Find where the given text appears and provide that cell's center as (x, y) coordinate. 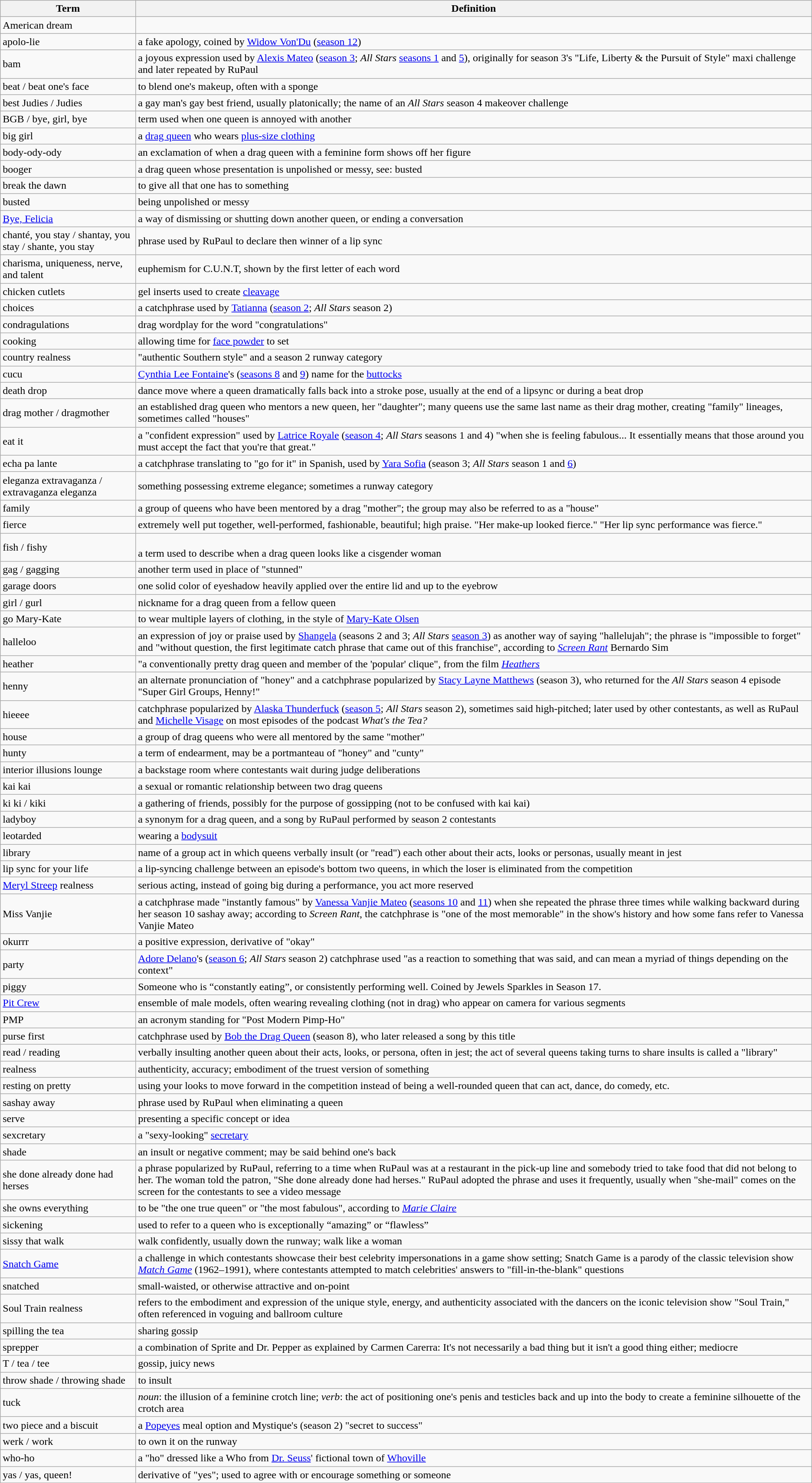
garage doors (68, 586)
halleloo (68, 641)
who-ho (68, 1458)
break the dawn (68, 185)
tuck (68, 1402)
resting on pretty (68, 1086)
gel inserts used to create cleavage (474, 292)
two piece and a biscuit (68, 1425)
werk / work (68, 1441)
a positive expression, derivative of "okay" (474, 942)
to give all that one has to something (474, 185)
henny (68, 686)
a Popeyes meal option and Mystique's (season 2) "secret to success" (474, 1425)
library (68, 853)
another term used in place of "stunned" (474, 570)
phrase used by RuPaul when eliminating a queen (474, 1102)
an insult or negative comment; may be said behind one's back (474, 1152)
to blend one's makeup, often with a sponge (474, 86)
heather (68, 664)
derivative of "yes"; used to agree with or encourage something or someone (474, 1475)
"a conventionally pretty drag queen and member of the 'popular' clique", from the film Heathers (474, 664)
cucu (68, 374)
gossip, juicy news (474, 1364)
go Mary-Kate (68, 619)
serve (68, 1119)
apolo-lie (68, 42)
a drag queen whose presentation is unpolished or messy, see: busted (474, 169)
a "ho" dressed like a Who from Dr. Seuss' fictional town of Whoville (474, 1458)
chanté, you stay / shantay, you stay / shante, you stay (68, 241)
a catchphrase used by Tatianna (season 2; All Stars season 2) (474, 308)
allowing time for face powder to set (474, 341)
to wear multiple layers of clothing, in the style of Mary-Kate Olsen (474, 619)
sickening (68, 1225)
extremely well put together, well-performed, fashionable, beautiful; high praise. "Her make-up looked fierce." "Her lip sync performance was fierce." (474, 525)
"authentic Southern style" and a season 2 runway category (474, 358)
choices (68, 308)
Term (68, 9)
a sexual or romantic relationship between two drag queens (474, 786)
party (68, 964)
bam (68, 64)
death drop (68, 390)
hieeee (68, 714)
realness (68, 1069)
drag wordplay for the word "congratulations" (474, 325)
shade (68, 1152)
a gathering of friends, possibly for the purpose of gossipping (not to be confused with kai kai) (474, 803)
being unpolished or messy (474, 202)
she done already done had herses (68, 1180)
spilling the tea (68, 1331)
interior illusions lounge (68, 770)
snatched (68, 1286)
a term used to describe when a drag queen looks like a cisgender woman (474, 547)
T / tea / tee (68, 1364)
leotarded (68, 836)
to insult (474, 1380)
serious acting, instead of going big during a performance, you act more reserved (474, 886)
country realness (68, 358)
authenticity, accuracy; embodiment of the truest version of something (474, 1069)
a group of queens who have been mentored by a drag "mother"; the group may also be referred to as a "house" (474, 508)
to own it on the runway (474, 1441)
hunty (68, 753)
sashay away (68, 1102)
sissy that walk (68, 1241)
Soul Train realness (68, 1309)
a group of drag queens who were all mentored by the same "mother" (474, 737)
eat it (68, 441)
a fake apology, coined by Widow Von'Du (season 12) (474, 42)
eleganza extravaganza / extravaganza eleganza (68, 486)
a drag queen who wears plus-size clothing (474, 136)
catchphrase used by Bob the Drag Queen (season 8), who later released a song by this title (474, 1036)
sharing gossip (474, 1331)
a gay man's gay best friend, usually platonically; the name of an All Stars season 4 makeover challenge (474, 103)
using your looks to move forward in the competition instead of being a well-rounded queen that can act, dance, do comedy, etc. (474, 1086)
small-waisted, or otherwise attractive and on-point (474, 1286)
Miss Vanjie (68, 914)
fierce (68, 525)
Someone who is “constantly eating”, or consistently performing well. Coined by Jewels Sparkles in Season 17. (474, 987)
ki ki / kiki (68, 803)
American dream (68, 25)
busted (68, 202)
charisma, uniqueness, nerve, and talent (68, 269)
PMP (68, 1020)
echa pa lante (68, 463)
term used when one queen is annoyed with another (474, 119)
fish / fishy (68, 547)
yas / yas, queen! (68, 1475)
a catchphrase translating to "go for it" in Spanish, used by Yara Sofia (season 3; All Stars season 1 and 6) (474, 463)
dance move where a queen dramatically falls back into a stroke pose, usually at the end of a lipsync or during a beat drop (474, 390)
a combination of Sprite and Dr. Pepper as explained by Carmen Carerra: It's not necessarily a bad thing but it isn't a good thing either; mediocre (474, 1347)
Pit Crew (68, 1003)
an acronym standing for "Post Modern Pimp-Ho" (474, 1020)
name of a group act in which queens verbally insult (or "read") each other about their acts, looks or personas, usually meant in jest (474, 853)
to be "the one true queen" or "the most fabulous", according to Marie Claire (474, 1208)
cooking (68, 341)
Snatch Game (68, 1263)
a term of endearment, may be a portmanteau of "honey" and "cunty" (474, 753)
drag mother / dragmother (68, 413)
presenting a specific concept or idea (474, 1119)
phrase used by RuPaul to declare then winner of a lip sync (474, 241)
a backstage room where contestants wait during judge deliberations (474, 770)
a synonym for a drag queen, and a song by RuPaul performed by season 2 contestants (474, 819)
kai kai (68, 786)
beat / beat one's face (68, 86)
BGB / bye, girl, bye (68, 119)
something possessing extreme elegance; sometimes a runway category (474, 486)
Bye, Felicia (68, 218)
Meryl Streep realness (68, 886)
family (68, 508)
piggy (68, 987)
booger (68, 169)
purse first (68, 1036)
sprepper (68, 1347)
a lip-syncing challenge between an episode's bottom two queens, in which the loser is eliminated from the competition (474, 869)
house (68, 737)
condragulations (68, 325)
best Judies / Judies (68, 103)
an exclamation of when a drag queen with a feminine form shows off her figure (474, 152)
euphemism for C.U.N.T, shown by the first letter of each word (474, 269)
one solid color of eyeshadow heavily applied over the entire lid and up to the eyebrow (474, 586)
okurrr (68, 942)
sexcretary (68, 1135)
walk confidently, usually down the runway; walk like a woman (474, 1241)
a way of dismissing or shutting down another queen, or ending a conversation (474, 218)
throw shade / throwing shade (68, 1380)
chicken cutlets (68, 292)
gag / gagging (68, 570)
Cynthia Lee Fontaine's (seasons 8 and 9) name for the buttocks (474, 374)
she owns everything (68, 1208)
a "sexy-looking" secretary (474, 1135)
used to refer to a queen who is exceptionally “amazing” or “flawless” (474, 1225)
ensemble of male models, often wearing revealing clothing (not in drag) who appear on camera for various segments (474, 1003)
read / reading (68, 1053)
wearing a bodysuit (474, 836)
nickname for a drag queen from a fellow queen (474, 603)
lip sync for your life (68, 869)
girl / gurl (68, 603)
body-ody-ody (68, 152)
big girl (68, 136)
Definition (474, 9)
ladyboy (68, 819)
